Extract the [x, y] coordinate from the center of the cell holding the provided text.  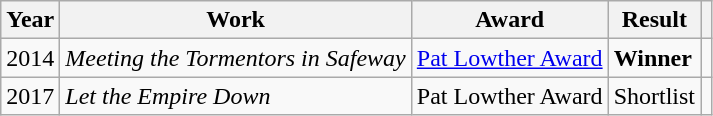
2017 [30, 96]
Winner [654, 58]
Year [30, 20]
Let the Empire Down [236, 96]
Work [236, 20]
2014 [30, 58]
Award [510, 20]
Meeting the Tormentors in Safeway [236, 58]
Shortlist [654, 96]
Result [654, 20]
